Capture the cell that displays the provided text and extract its (X, Y) central coordinate. 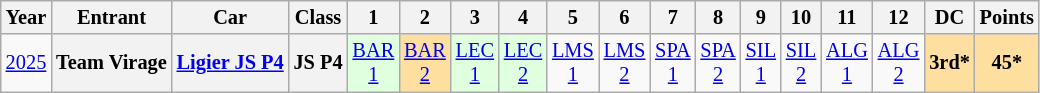
5 (573, 17)
SIL2 (801, 63)
Entrant (111, 17)
1 (374, 17)
3rd* (949, 63)
Points (1007, 17)
3 (475, 17)
LMS1 (573, 63)
LMS2 (625, 63)
Class (318, 17)
6 (625, 17)
2025 (26, 63)
Ligier JS P4 (230, 63)
10 (801, 17)
4 (523, 17)
SPA1 (672, 63)
BAR2 (425, 63)
45* (1007, 63)
DC (949, 17)
BAR1 (374, 63)
9 (761, 17)
ALG2 (899, 63)
LEC1 (475, 63)
8 (718, 17)
Year (26, 17)
LEC2 (523, 63)
ALG1 (847, 63)
SIL1 (761, 63)
7 (672, 17)
SPA2 (718, 63)
Team Virage (111, 63)
Car (230, 17)
11 (847, 17)
JS P4 (318, 63)
2 (425, 17)
12 (899, 17)
